For the text-containing cell, return its midpoint in (x, y) coordinate format. 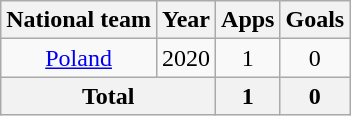
Total (108, 96)
Year (186, 20)
Apps (248, 20)
2020 (186, 58)
National team (79, 20)
Poland (79, 58)
Goals (315, 20)
